Search for the cell housing the specified text and yield its [X, Y] center coordinate. 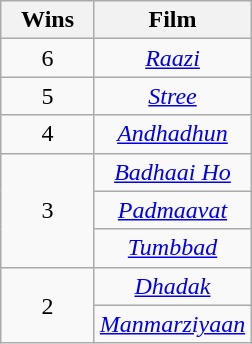
Film [172, 20]
5 [48, 96]
Andhadhun [172, 134]
4 [48, 134]
Padmaavat [172, 210]
Badhaai Ho [172, 172]
Stree [172, 96]
Wins [48, 20]
2 [48, 305]
Raazi [172, 58]
3 [48, 210]
Dhadak [172, 286]
Manmarziyaan [172, 324]
Tumbbad [172, 248]
6 [48, 58]
